From the cell containing the given text, extract its center point as (X, Y) coordinate. 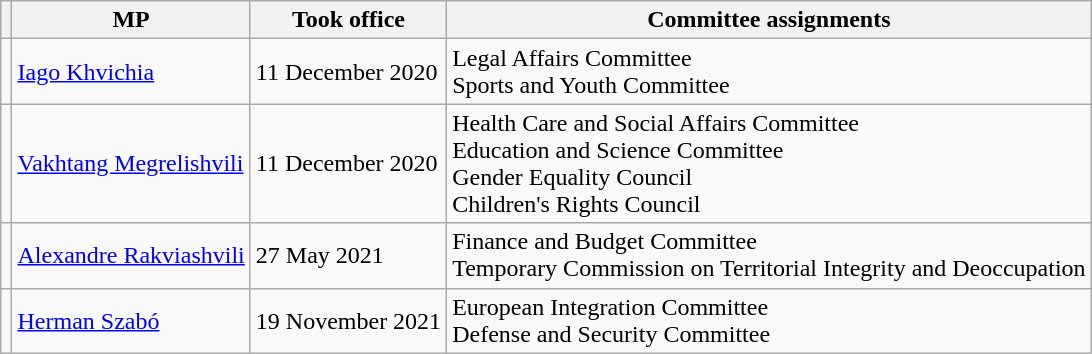
Legal Affairs CommitteeSports and Youth Committee (769, 72)
Committee assignments (769, 20)
Alexandre Rakviashvili (131, 256)
MP (131, 20)
Health Care and Social Affairs CommitteeEducation and Science CommitteeGender Equality CouncilChildren's Rights Council (769, 164)
Iago Khvichia (131, 72)
Finance and Budget CommitteeTemporary Commission on Territorial Integrity and Deoccupation (769, 256)
Vakhtang Megrelishvili (131, 164)
27 May 2021 (348, 256)
European Integration CommitteeDefense and Security Committee (769, 320)
Took office (348, 20)
Herman Szabó (131, 320)
19 November 2021 (348, 320)
